Capture the cell that displays the provided text and extract its [x, y] central coordinate. 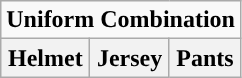
Jersey [130, 58]
Uniform Combination [121, 20]
Pants [204, 58]
Helmet [46, 58]
